Return the (X, Y) coordinate for the center point of the cell that contains the specified text.  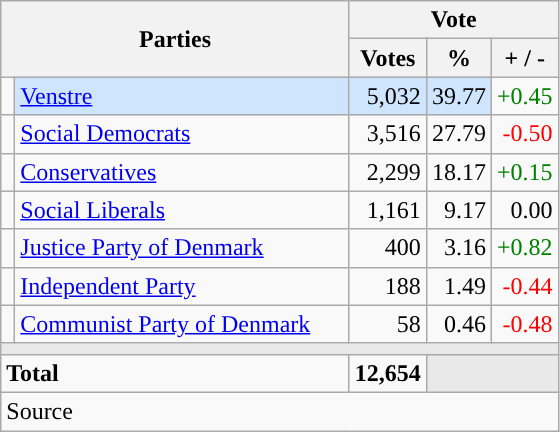
% (458, 58)
12,654 (388, 373)
Social Democrats (182, 134)
Communist Party of Denmark (182, 324)
Source (280, 411)
Total (176, 373)
+0.15 (524, 172)
0.46 (458, 324)
3.16 (458, 248)
2,299 (388, 172)
5,032 (388, 96)
Independent Party (182, 286)
39.77 (458, 96)
58 (388, 324)
Conservatives (182, 172)
Votes (388, 58)
+0.82 (524, 248)
1.49 (458, 286)
+ / - (524, 58)
-0.50 (524, 134)
400 (388, 248)
Social Liberals (182, 210)
Venstre (182, 96)
0.00 (524, 210)
27.79 (458, 134)
188 (388, 286)
3,516 (388, 134)
Justice Party of Denmark (182, 248)
-0.48 (524, 324)
+0.45 (524, 96)
Vote (454, 20)
18.17 (458, 172)
9.17 (458, 210)
1,161 (388, 210)
Parties (176, 39)
-0.44 (524, 286)
